Return the [X, Y] coordinate for the center point of the cell that contains the specified text.  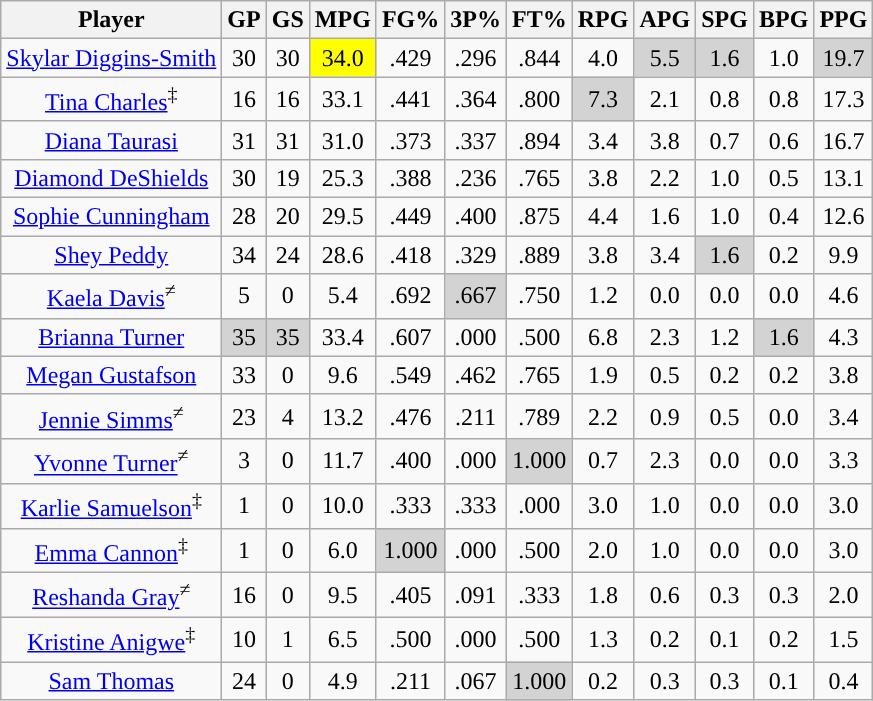
28.6 [342, 255]
5 [244, 296]
.875 [539, 217]
Diamond DeShields [112, 178]
5.5 [665, 58]
FG% [410, 20]
.405 [410, 596]
4.0 [603, 58]
.429 [410, 58]
2.1 [665, 100]
GP [244, 20]
25.3 [342, 178]
3.3 [844, 462]
34 [244, 255]
Karlie Samuelson‡ [112, 506]
9.6 [342, 375]
1.8 [603, 596]
Skylar Diggins-Smith [112, 58]
Sophie Cunningham [112, 217]
Yvonne Turner≠ [112, 462]
.789 [539, 416]
.449 [410, 217]
Tina Charles‡ [112, 100]
4.4 [603, 217]
PPG [844, 20]
16.7 [844, 140]
6.0 [342, 550]
11.7 [342, 462]
17.3 [844, 100]
Emma Cannon‡ [112, 550]
APG [665, 20]
10.0 [342, 506]
28 [244, 217]
Jennie Simms≠ [112, 416]
.091 [476, 596]
5.4 [342, 296]
3 [244, 462]
34.0 [342, 58]
.800 [539, 100]
29.5 [342, 217]
.844 [539, 58]
.388 [410, 178]
.364 [476, 100]
Brianna Turner [112, 337]
BPG [783, 20]
9.5 [342, 596]
.607 [410, 337]
.296 [476, 58]
3P% [476, 20]
9.9 [844, 255]
13.1 [844, 178]
33.1 [342, 100]
19 [288, 178]
.894 [539, 140]
.329 [476, 255]
Diana Taurasi [112, 140]
1.5 [844, 640]
6.8 [603, 337]
Shey Peddy [112, 255]
4 [288, 416]
Sam Thomas [112, 681]
10 [244, 640]
.373 [410, 140]
33 [244, 375]
GS [288, 20]
.889 [539, 255]
RPG [603, 20]
.750 [539, 296]
Reshanda Gray≠ [112, 596]
23 [244, 416]
1.3 [603, 640]
4.3 [844, 337]
.667 [476, 296]
.337 [476, 140]
.067 [476, 681]
19.7 [844, 58]
SPG [725, 20]
MPG [342, 20]
Player [112, 20]
31.0 [342, 140]
7.3 [603, 100]
Kaela Davis≠ [112, 296]
13.2 [342, 416]
.462 [476, 375]
Megan Gustafson [112, 375]
.441 [410, 100]
4.9 [342, 681]
6.5 [342, 640]
Kristine Anigwe‡ [112, 640]
0.9 [665, 416]
.236 [476, 178]
12.6 [844, 217]
4.6 [844, 296]
.549 [410, 375]
20 [288, 217]
.692 [410, 296]
33.4 [342, 337]
.476 [410, 416]
.418 [410, 255]
1.9 [603, 375]
FT% [539, 20]
